Search for the cell housing the specified text and yield its [X, Y] center coordinate. 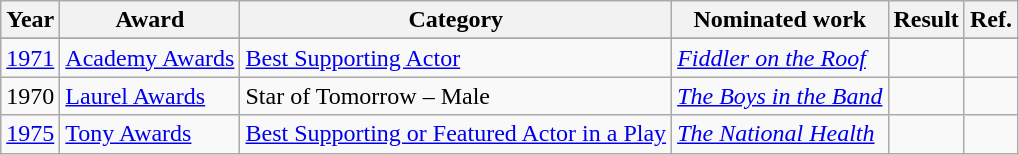
Academy Awards [150, 58]
Best Supporting or Featured Actor in a Play [456, 134]
Tony Awards [150, 134]
Laurel Awards [150, 96]
Best Supporting Actor [456, 58]
Award [150, 20]
Star of Tomorrow – Male [456, 96]
The Boys in the Band [780, 96]
Result [926, 20]
Category [456, 20]
Nominated work [780, 20]
Ref. [990, 20]
1975 [30, 134]
Fiddler on the Roof [780, 58]
Year [30, 20]
The National Health [780, 134]
1970 [30, 96]
1971 [30, 58]
